Pinpoint the cell where the given text exists, returning its [X, Y] midpoint coordinate. 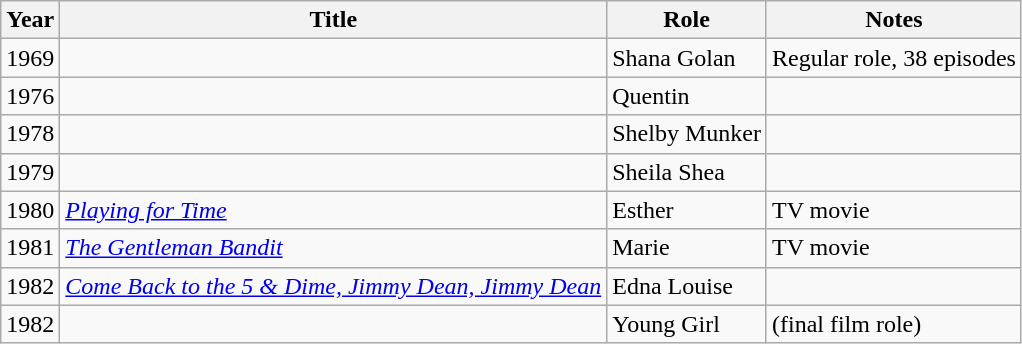
Playing for Time [334, 210]
Regular role, 38 episodes [894, 58]
1979 [30, 172]
1981 [30, 248]
Role [687, 20]
Edna Louise [687, 286]
Esther [687, 210]
Sheila Shea [687, 172]
The Gentleman Bandit [334, 248]
(final film role) [894, 324]
Shana Golan [687, 58]
1978 [30, 134]
Title [334, 20]
Shelby Munker [687, 134]
1976 [30, 96]
Come Back to the 5 & Dime, Jimmy Dean, Jimmy Dean [334, 286]
Quentin [687, 96]
Marie [687, 248]
Young Girl [687, 324]
1969 [30, 58]
Year [30, 20]
Notes [894, 20]
1980 [30, 210]
